Pinpoint the cell where the given text exists, returning its [X, Y] midpoint coordinate. 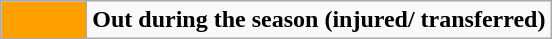
Out during the season (injured/ transferred) [319, 20]
